Scan for the cell matching the given text and deliver its (X, Y) coordinate at center. 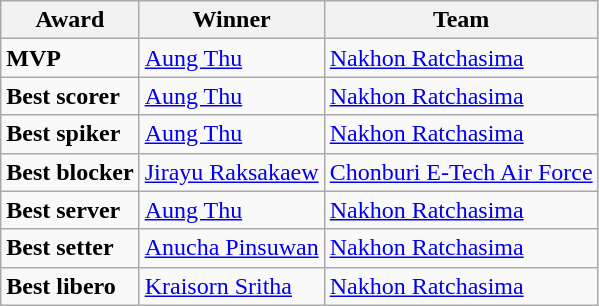
Anucha Pinsuwan (232, 248)
MVP (70, 58)
Jirayu Raksakaew (232, 172)
Chonburi E-Tech Air Force (461, 172)
Kraisorn Sritha (232, 286)
Best spiker (70, 134)
Team (461, 20)
Best scorer (70, 96)
Winner (232, 20)
Best libero (70, 286)
Best setter (70, 248)
Best blocker (70, 172)
Award (70, 20)
Best server (70, 210)
